Search for the cell housing the specified text and yield its (x, y) center coordinate. 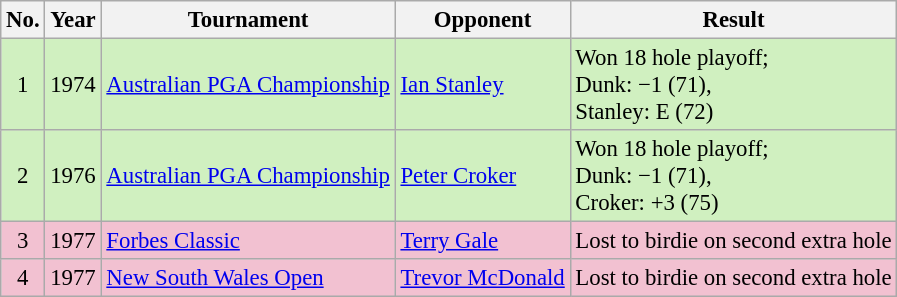
Ian Stanley (482, 85)
1976 (73, 176)
2 (23, 176)
3 (23, 241)
Peter Croker (482, 176)
Result (734, 20)
New South Wales Open (248, 278)
No. (23, 20)
Opponent (482, 20)
4 (23, 278)
Won 18 hole playoff;Dunk: −1 (71),Croker: +3 (75) (734, 176)
Year (73, 20)
Won 18 hole playoff;Dunk: −1 (71),Stanley: E (72) (734, 85)
1974 (73, 85)
1 (23, 85)
Terry Gale (482, 241)
Trevor McDonald (482, 278)
Forbes Classic (248, 241)
Tournament (248, 20)
